Extract the (x, y) coordinate from the center of the cell holding the provided text.  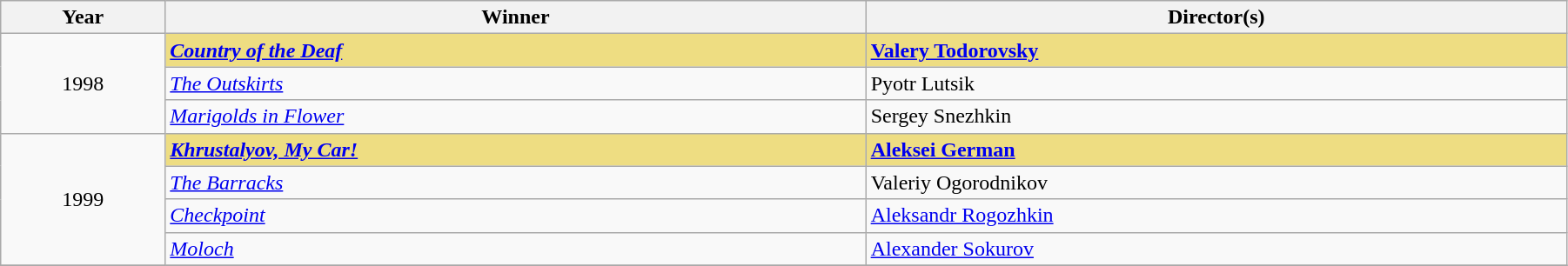
Marigolds in Flower (515, 116)
Checkpoint (515, 216)
Aleksandr Rogozhkin (1216, 216)
Director(s) (1216, 17)
Year (84, 17)
Moloch (515, 249)
The Outskirts (515, 83)
Valeriy Ogorodnikov (1216, 183)
1998 (84, 83)
Alexander Sokurov (1216, 249)
1999 (84, 199)
Country of the Deaf (515, 50)
Winner (515, 17)
Valery Todorovsky (1216, 50)
Aleksei German (1216, 150)
Pyotr Lutsik (1216, 83)
Khrustalyov, My Car! (515, 150)
The Barracks (515, 183)
Sergey Snezhkin (1216, 116)
